Detect which cell encompasses the target text, then output its [x, y] center coordinate. 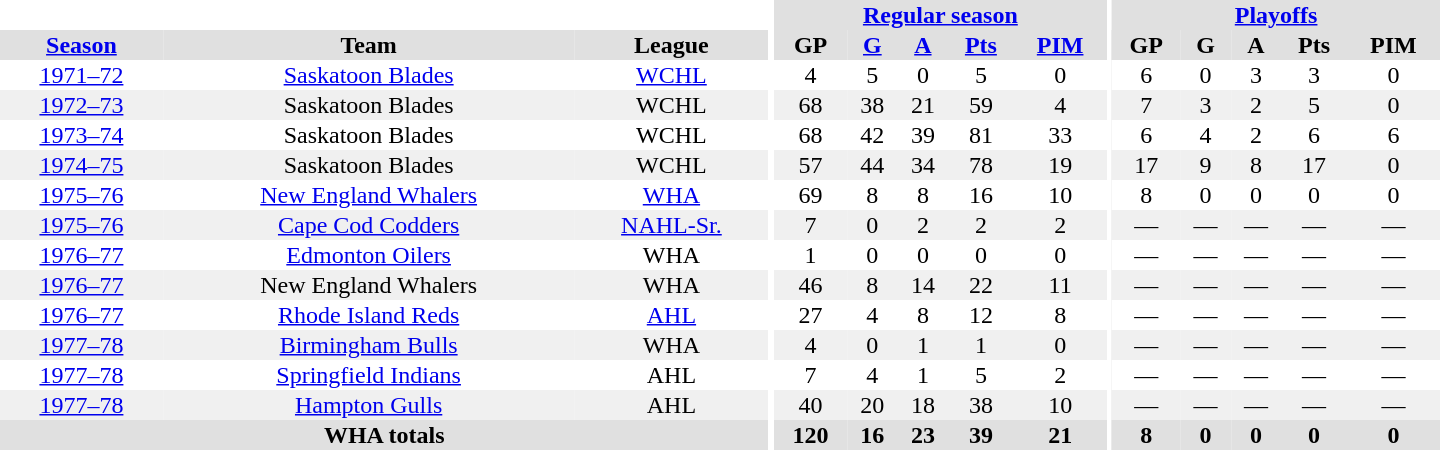
Season [82, 45]
Birmingham Bulls [369, 345]
1971–72 [82, 75]
22 [981, 285]
81 [981, 135]
Team [369, 45]
9 [1206, 165]
34 [924, 165]
WHA totals [384, 435]
57 [810, 165]
27 [810, 315]
NAHL-Sr. [671, 225]
League [671, 45]
33 [1060, 135]
44 [872, 165]
Edmonton Oilers [369, 255]
18 [924, 405]
Playoffs [1276, 15]
78 [981, 165]
11 [1060, 285]
120 [810, 435]
1972–73 [82, 105]
Regular season [940, 15]
20 [872, 405]
19 [1060, 165]
12 [981, 315]
1973–74 [82, 135]
Springfield Indians [369, 375]
69 [810, 195]
59 [981, 105]
Cape Cod Codders [369, 225]
1974–75 [82, 165]
23 [924, 435]
42 [872, 135]
14 [924, 285]
40 [810, 405]
Hampton Gulls [369, 405]
46 [810, 285]
Rhode Island Reds [369, 315]
